Detect which cell encompasses the target text, then output its (x, y) center coordinate. 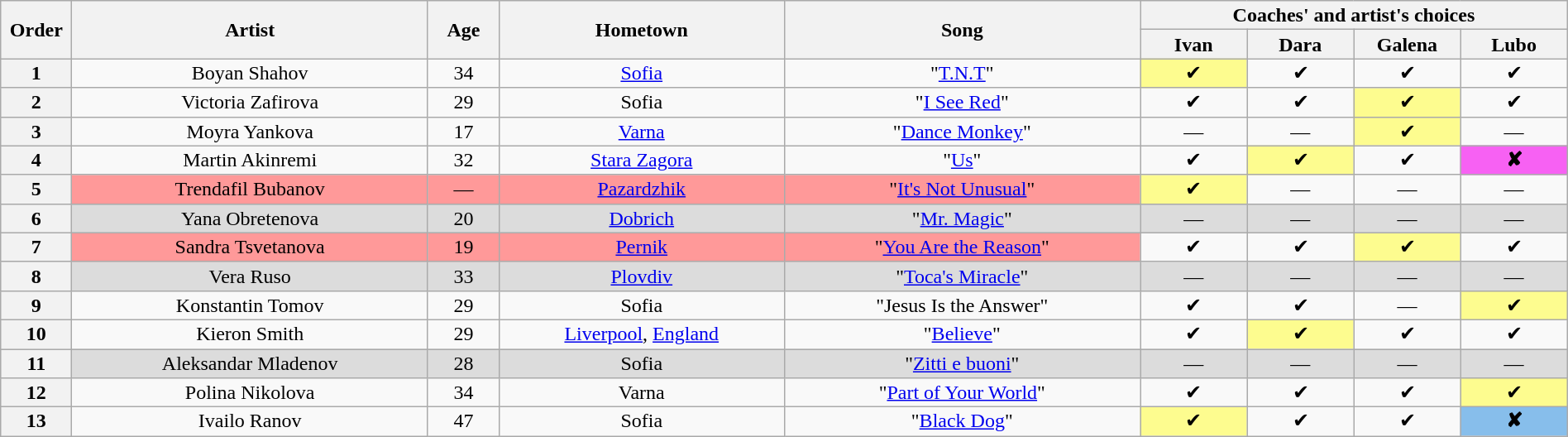
Lubo (1513, 45)
"You Are the Reason" (963, 247)
2 (36, 103)
Order (36, 30)
Konstantin Tomov (250, 305)
"I See Red" (963, 103)
5 (36, 189)
32 (463, 161)
Coaches' and artist's choices (1355, 15)
"T.N.T" (963, 73)
"It's Not Unusual" (963, 189)
Kieron Smith (250, 334)
Dobrich (642, 218)
Victoria Zafirova (250, 103)
7 (36, 247)
Stara Zagora (642, 161)
19 (463, 247)
"Zitti e buoni" (963, 364)
Boyan Shahov (250, 73)
Vera Ruso (250, 276)
1 (36, 73)
"Mr. Magic" (963, 218)
"Part of Your World" (963, 392)
"Black Dog" (963, 422)
4 (36, 161)
Yana Obretenova (250, 218)
6 (36, 218)
Pernik (642, 247)
"Jesus Is the Answer" (963, 305)
Age (463, 30)
8 (36, 276)
28 (463, 364)
Galena (1408, 45)
Sandra Tsvetanova (250, 247)
3 (36, 131)
"Us" (963, 161)
Martin Akinremi (250, 161)
33 (463, 276)
Polina Nikolova (250, 392)
13 (36, 422)
Pazardzhik (642, 189)
"Dance Monkey" (963, 131)
20 (463, 218)
47 (463, 422)
Moyra Yankova (250, 131)
"Believe" (963, 334)
Ivailo Ranov (250, 422)
Ivan (1194, 45)
"Toca's Miracle" (963, 276)
10 (36, 334)
9 (36, 305)
Plovdiv (642, 276)
Liverpool, England (642, 334)
Dara (1300, 45)
11 (36, 364)
Song (963, 30)
Artist (250, 30)
17 (463, 131)
12 (36, 392)
Trendafil Bubanov (250, 189)
Aleksandar Mladenov (250, 364)
Hometown (642, 30)
